Pinpoint the cell where the given text exists, returning its (x, y) midpoint coordinate. 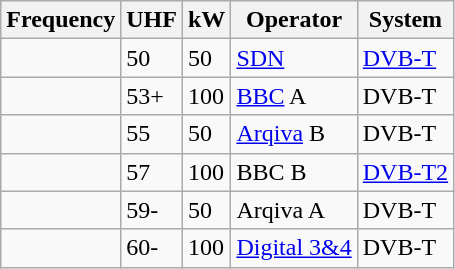
DVB-T2 (405, 172)
Frequency (61, 20)
Digital 3&4 (294, 248)
SDN (294, 58)
System (405, 20)
Arqiva B (294, 134)
kW (206, 20)
Arqiva A (294, 210)
59- (152, 210)
Operator (294, 20)
55 (152, 134)
57 (152, 172)
60- (152, 248)
53+ (152, 96)
UHF (152, 20)
BBC A (294, 96)
BBC B (294, 172)
